Search for the cell housing the specified text and yield its [x, y] center coordinate. 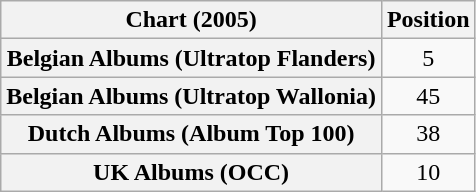
Belgian Albums (Ultratop Flanders) [192, 58]
Position [428, 20]
Dutch Albums (Album Top 100) [192, 134]
UK Albums (OCC) [192, 172]
45 [428, 96]
5 [428, 58]
10 [428, 172]
38 [428, 134]
Chart (2005) [192, 20]
Belgian Albums (Ultratop Wallonia) [192, 96]
